Search for the cell housing the specified text and yield its [X, Y] center coordinate. 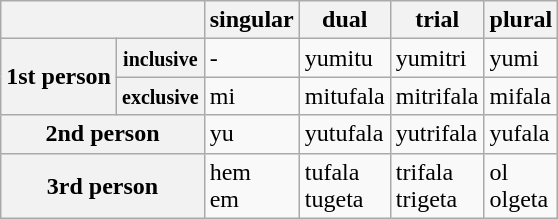
ololgeta [521, 186]
mitrifala [437, 96]
inclusive [160, 58]
tufalatugeta [344, 186]
yutrifala [437, 134]
2nd person [102, 134]
yumitu [344, 58]
exclusive [160, 96]
yufala [521, 134]
- [252, 58]
trifalatrigeta [437, 186]
mitufala [344, 96]
mifala [521, 96]
yu [252, 134]
mi [252, 96]
1st person [59, 77]
plural [521, 20]
yutufala [344, 134]
hemem [252, 186]
trial [437, 20]
yumi [521, 58]
singular [252, 20]
dual [344, 20]
3rd person [102, 186]
yumitri [437, 58]
